Extract the [x, y] coordinate from the center of the cell holding the provided text.  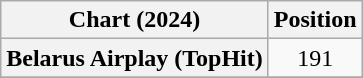
Position [315, 20]
191 [315, 58]
Chart (2024) [135, 20]
Belarus Airplay (TopHit) [135, 58]
